Locate the cell with the specified text and output its [X, Y] center coordinate. 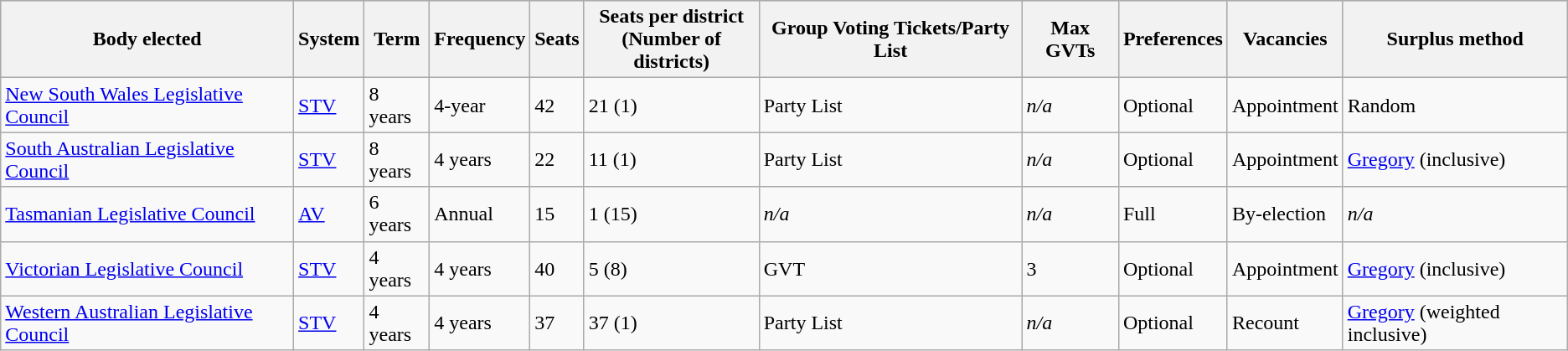
Body elected [147, 39]
11 (1) [672, 159]
Victorian Legislative Council [147, 268]
Surplus method [1455, 39]
Tasmanian Legislative Council [147, 214]
42 [557, 106]
22 [557, 159]
4-year [480, 106]
Frequency [480, 39]
AV [329, 214]
Full [1173, 214]
3 [1070, 268]
South Australian Legislative Council [147, 159]
Recount [1285, 323]
Annual [480, 214]
Group Voting Tickets/Party List [890, 39]
System [329, 39]
Preferences [1173, 39]
40 [557, 268]
Gregory (weighted inclusive) [1455, 323]
By-election [1285, 214]
6 years [397, 214]
Vacancies [1285, 39]
1 (15) [672, 214]
Seats per district (Number of districts) [672, 39]
New South Wales Legislative Council [147, 106]
15 [557, 214]
GVT [890, 268]
37 (1) [672, 323]
Western Australian Legislative Council [147, 323]
Term [397, 39]
Seats [557, 39]
5 (8) [672, 268]
37 [557, 323]
Max GVTs [1070, 39]
21 (1) [672, 106]
Random [1455, 106]
